Search for the cell housing the specified text and yield its (X, Y) center coordinate. 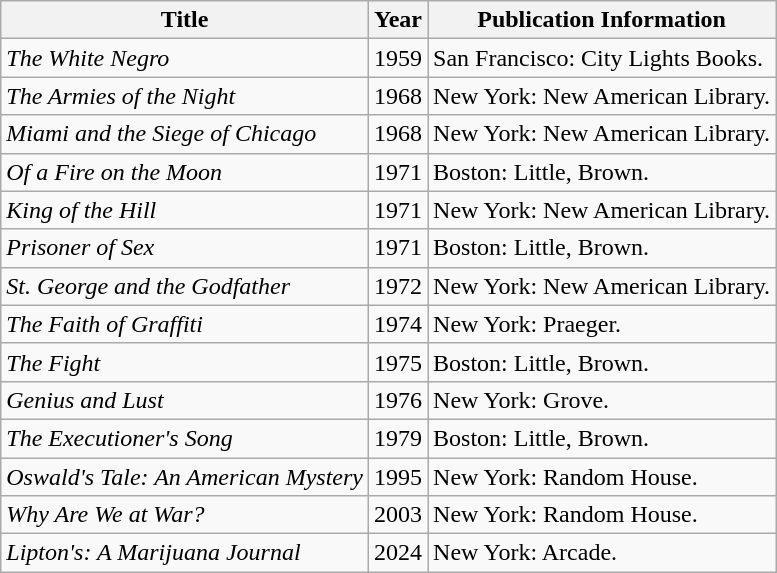
Lipton's: A Marijuana Journal (185, 553)
The Executioner's Song (185, 438)
1995 (398, 477)
The Fight (185, 362)
San Francisco: City Lights Books. (602, 58)
Year (398, 20)
New York: Grove. (602, 400)
1974 (398, 324)
Prisoner of Sex (185, 248)
New York: Arcade. (602, 553)
St. George and the Godfather (185, 286)
1959 (398, 58)
New York: Praeger. (602, 324)
1976 (398, 400)
1972 (398, 286)
2003 (398, 515)
Genius and Lust (185, 400)
The White Negro (185, 58)
Title (185, 20)
The Armies of the Night (185, 96)
Publication Information (602, 20)
Miami and the Siege of Chicago (185, 134)
1975 (398, 362)
Why Are We at War? (185, 515)
King of the Hill (185, 210)
2024 (398, 553)
1979 (398, 438)
The Faith of Graffiti (185, 324)
Of a Fire on the Moon (185, 172)
Oswald's Tale: An American Mystery (185, 477)
